From the cell containing the given text, extract its center point as [X, Y] coordinate. 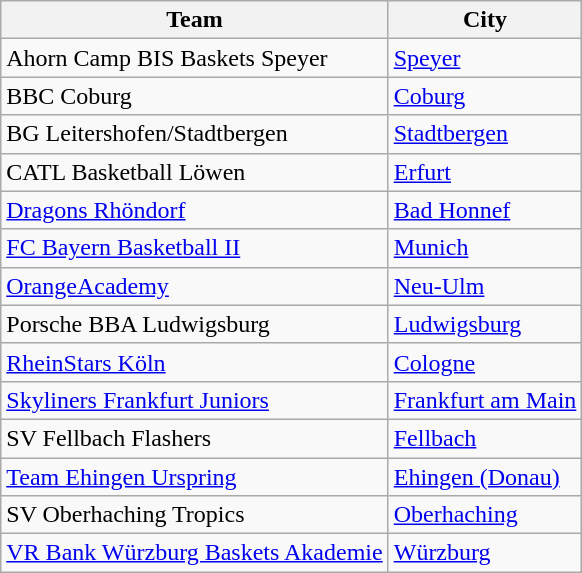
OrangeAcademy [194, 286]
Porsche BBA Ludwigsburg [194, 324]
Speyer [485, 58]
Bad Honnef [485, 210]
Würzburg [485, 553]
Ludwigsburg [485, 324]
CATL Basketball Löwen [194, 172]
Coburg [485, 96]
Oberhaching [485, 515]
City [485, 20]
BG Leitershofen/Stadtbergen [194, 134]
FC Bayern Basketball II [194, 248]
Munich [485, 248]
RheinStars Köln [194, 362]
Cologne [485, 362]
Team Ehingen Urspring [194, 477]
Frankfurt am Main [485, 400]
Skyliners Frankfurt Juniors [194, 400]
BBC Coburg [194, 96]
Ehingen (Donau) [485, 477]
VR Bank Würzburg Baskets Akademie [194, 553]
Team [194, 20]
Ahorn Camp BIS Baskets Speyer [194, 58]
Dragons Rhöndorf [194, 210]
Neu-Ulm [485, 286]
Erfurt [485, 172]
Stadtbergen [485, 134]
SV Fellbach Flashers [194, 438]
Fellbach [485, 438]
SV Oberhaching Tropics [194, 515]
